Identify which cell holds the provided text, then report its [X, Y] central coordinate. 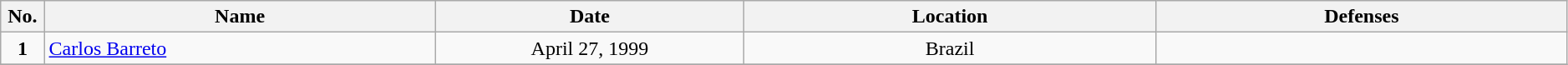
Defenses [1362, 17]
Date [590, 17]
No. [23, 17]
Name [240, 17]
Brazil [951, 48]
Carlos Barreto [240, 48]
1 [23, 48]
Location [951, 17]
April 27, 1999 [590, 48]
